Identify which cell holds the provided text, then report its (X, Y) central coordinate. 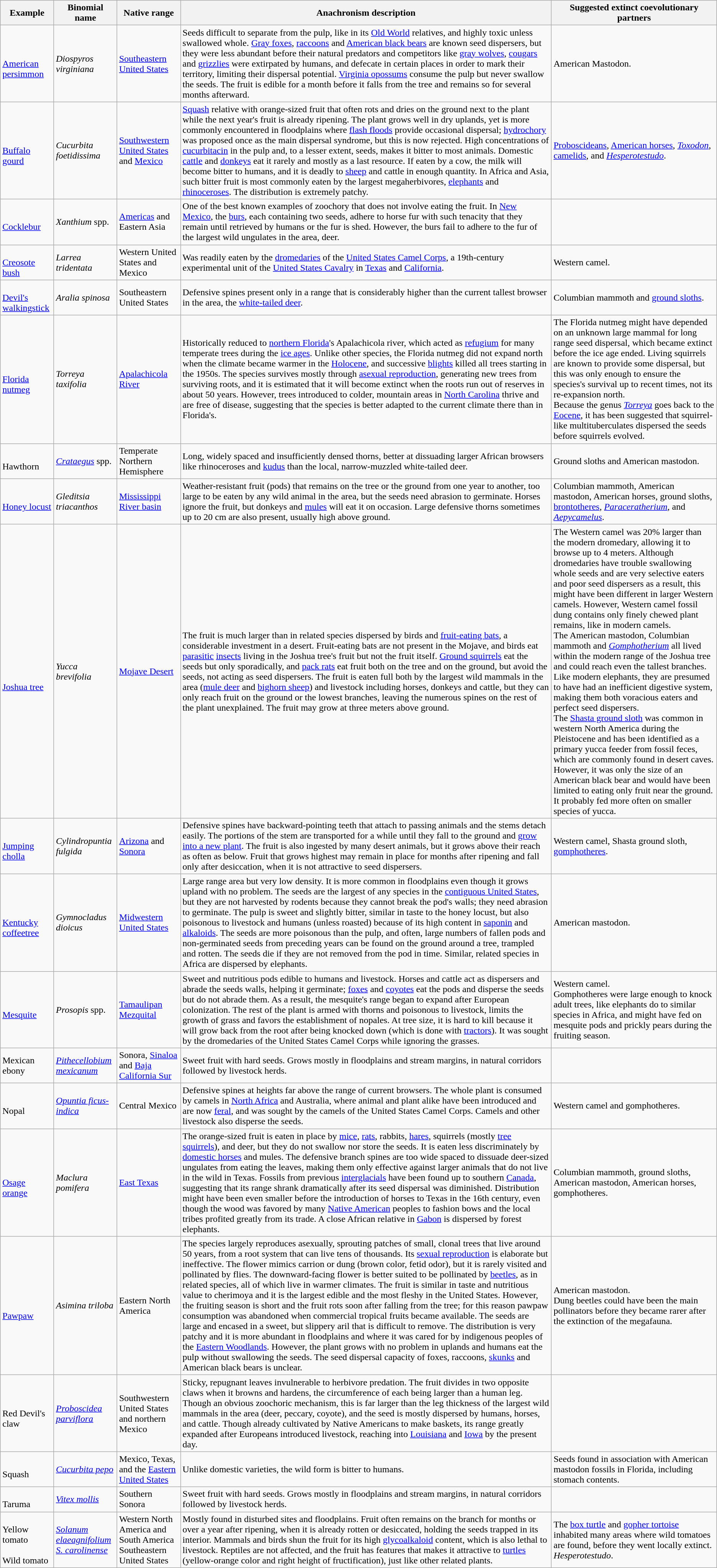
Hawthorn (27, 461)
Pithecellobium mexicanum (85, 1066)
Opuntia ficus-indica (85, 1106)
Columbian mammoth and ground sloths. (634, 298)
Cocklebur (27, 222)
Native range (149, 13)
Vitex mollis (85, 1499)
East Texas (149, 1182)
Yucca brevifolia (85, 671)
Crataegus spp. (85, 461)
Devil's walkingstick (27, 298)
Unlike domestic varieties, the wild form is bitter to humans. (366, 1469)
Anachronism description (366, 13)
Cucurbita foetidissima (85, 150)
The box turtle and gopher tortoise inhabited many areas where wild tomatoes are found, before they went locally extinct.Hesperotestudo. (634, 1540)
Central Mexico (149, 1106)
Southern Sonora (149, 1499)
Florida nutmeg (27, 379)
Mexico, Texas, and the Eastern United States (149, 1469)
Western camel, Shasta ground sloth, gomphotheres. (634, 846)
Xanthium spp. (85, 222)
Maclura pomifera (85, 1182)
Arizona and Sonora (149, 846)
Columbian mammoth, ground sloths, American mastodon, American horses, gomphotheres. (634, 1182)
Defensive spines present only in a range that is considerably higher than the current tallest browser in the area, the white-tailed deer. (366, 298)
Western United States and Mexico (149, 262)
Red Devil's claw (27, 1413)
Squash (27, 1469)
Asimina triloba (85, 1306)
Jumping cholla (27, 846)
Ground sloths and American mastodon. (634, 461)
Western camel. (634, 262)
Seeds found in association with American mastodon fossils in Florida, including stomach contents. (634, 1469)
Buffalo gourd (27, 150)
Americas and Eastern Asia (149, 222)
Torreya taxifolia (85, 379)
Western North America and South AmericaSoutheastern United States (149, 1540)
Mississippi River basin (149, 502)
Mexican ebony (27, 1066)
American Mastodon. (634, 64)
Pawpaw (27, 1306)
Southwestern United States and northern Mexico (149, 1413)
Proboscideans, American horses, Toxodon, camelids, and Hesperotestudo. (634, 150)
Solanum elaeagnifoliumS. carolinense (85, 1540)
Larrea tridentata (85, 262)
Binomial name (85, 13)
American mastodon. (634, 922)
Gleditsia triacanthos (85, 502)
Nopal (27, 1106)
American mastodon.Dung beetles could have been the main pollinators before they became rarer after the extinction of the megafauna. (634, 1306)
Tamaulipan Mezquital (149, 1009)
Mesquite (27, 1009)
Cucurbita pepo (85, 1469)
Creosote bush (27, 262)
Suggested extinct coevolutionary partners (634, 13)
Western camel and gomphotheres. (634, 1106)
Honey locust (27, 502)
Eastern North America (149, 1306)
Osage orange (27, 1182)
Joshua tree (27, 671)
Example (27, 13)
Cylindropuntia fulgida (85, 846)
Apalachicola River (149, 379)
Midwestern United States (149, 922)
Yellow tomatoWild tomato (27, 1540)
Aralia spinosa (85, 298)
Diospyros virginiana (85, 64)
American persimmon (27, 64)
Kentucky coffeetree (27, 922)
Taruma (27, 1499)
Columbian mammoth, American mastodon, American horses, ground sloths, brontotheres, Paraceratherium, and Aepycamelus. (634, 502)
Mojave Desert (149, 671)
Gymnocladus dioicus (85, 922)
Sonora, Sinaloa and Baja California Sur (149, 1066)
Prosopis spp. (85, 1009)
Southwestern United States and Mexico (149, 150)
Temperate Northern Hemisphere (149, 461)
Proboscidea parviflora (85, 1413)
